Find where the given text appears and provide that cell's center as [X, Y] coordinate. 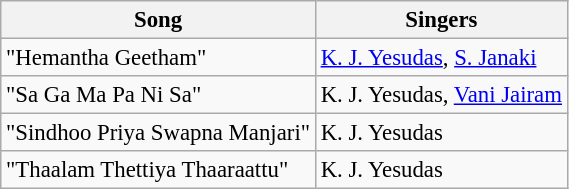
"Sa Ga Ma Pa Ni Sa" [158, 95]
K. J. Yesudas, Vani Jairam [441, 95]
"Sindhoo Priya Swapna Manjari" [158, 133]
"Thaalam Thettiya Thaaraattu" [158, 170]
"Hemantha Geetham" [158, 58]
Singers [441, 20]
K. J. Yesudas, S. Janaki [441, 58]
Song [158, 20]
